Search for the cell housing the specified text and yield its (x, y) center coordinate. 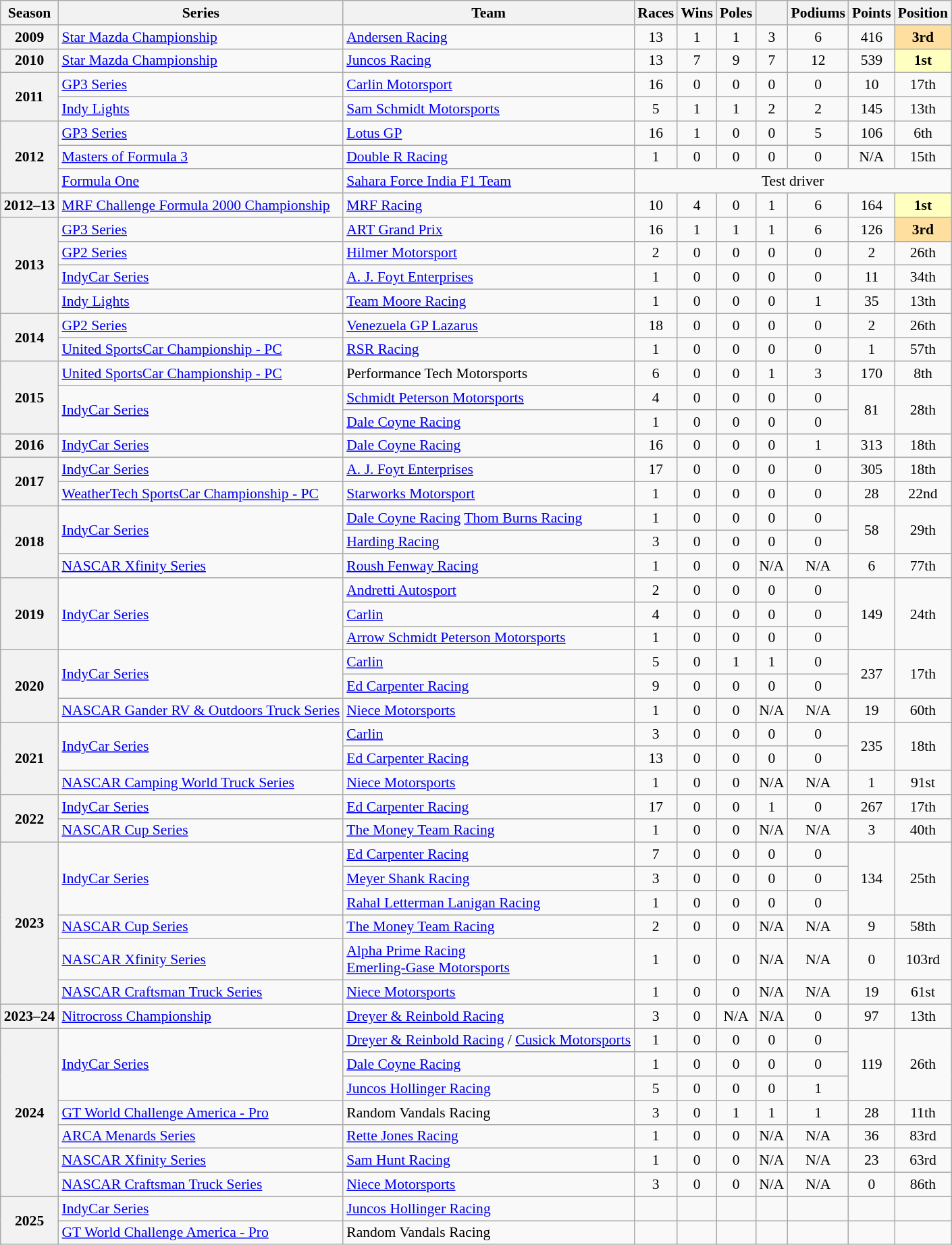
106 (872, 133)
235 (872, 747)
149 (872, 614)
539 (872, 61)
Starworks Motorsport (489, 494)
Rahal Letterman Lanigan Racing (489, 903)
Sahara Force India F1 Team (489, 182)
2012–13 (30, 205)
Races (656, 13)
Season (30, 13)
28th (923, 409)
Sam Schmidt Motorsports (489, 109)
2017 (30, 482)
Nitrocross Championship (201, 1016)
2021 (30, 759)
15th (923, 157)
2022 (30, 818)
Dreyer & Reinbold Racing (489, 1016)
34th (923, 277)
58 (872, 529)
NASCAR Camping World Truck Series (201, 783)
Team Moore Racing (489, 302)
2013 (30, 265)
Alpha Prime RacingEmerling-Gase Motorsports (489, 960)
Lotus GP (489, 133)
Arrow Schmidt Peterson Motorsports (489, 638)
119 (872, 1064)
Formula One (201, 182)
2010 (30, 61)
Venezuela GP Lazarus (489, 325)
61st (923, 992)
237 (872, 674)
58th (923, 927)
2018 (30, 541)
267 (872, 807)
40th (923, 830)
Hilmer Motorsport (489, 253)
2019 (30, 614)
35 (872, 302)
25th (923, 879)
91st (923, 783)
83rd (923, 1136)
126 (872, 230)
2023 (30, 924)
134 (872, 879)
Andersen Racing (489, 37)
Poles (736, 13)
ART Grand Prix (489, 230)
97 (872, 1016)
Carlin Motorsport (489, 85)
2012 (30, 157)
2020 (30, 686)
Dreyer & Reinbold Racing / Cusick Motorsports (489, 1040)
2025 (30, 1221)
60th (923, 710)
2009 (30, 37)
Roush Fenway Racing (489, 566)
36 (872, 1136)
Series (201, 13)
Position (923, 13)
MRF Racing (489, 205)
NASCAR Gander RV & Outdoors Truck Series (201, 710)
Wins (697, 13)
2015 (30, 398)
2014 (30, 338)
81 (872, 409)
Team (489, 13)
MRF Challenge Formula 2000 Championship (201, 205)
11th (923, 1113)
18 (656, 325)
8th (923, 374)
57th (923, 350)
86th (923, 1185)
416 (872, 37)
63rd (923, 1161)
Podiums (818, 13)
313 (872, 446)
24th (923, 614)
170 (872, 374)
11 (872, 277)
Meyer Shank Racing (489, 879)
2016 (30, 446)
Test driver (793, 182)
23 (872, 1161)
Points (872, 13)
Sam Hunt Racing (489, 1161)
22nd (923, 494)
Double R Racing (489, 157)
Harding Racing (489, 542)
103rd (923, 960)
6th (923, 133)
145 (872, 109)
Schmidt Peterson Motorsports (489, 398)
RSR Racing (489, 350)
Masters of Formula 3 (201, 157)
ARCA Menards Series (201, 1136)
2011 (30, 97)
Dale Coyne Racing Thom Burns Racing (489, 518)
29th (923, 529)
12 (818, 61)
Juncos Racing (489, 61)
Rette Jones Racing (489, 1136)
164 (872, 205)
2023–24 (30, 1016)
77th (923, 566)
Andretti Autosport (489, 590)
2024 (30, 1113)
Performance Tech Motorsports (489, 374)
305 (872, 470)
WeatherTech SportsCar Championship - PC (201, 494)
